Provide the (x, y) coordinate of the cell's center where the given text is located.  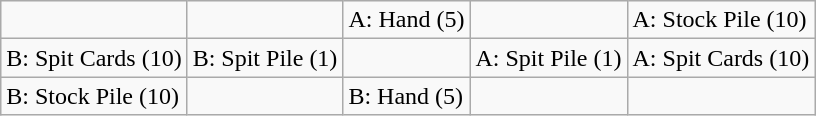
B: Spit Cards (10) (94, 58)
A: Stock Pile (10) (721, 20)
B: Stock Pile (10) (94, 96)
B: Spit Pile (1) (265, 58)
B: Hand (5) (406, 96)
A: Hand (5) (406, 20)
A: Spit Pile (1) (548, 58)
A: Spit Cards (10) (721, 58)
